Find where the given text appears and provide that cell's center as [X, Y] coordinate. 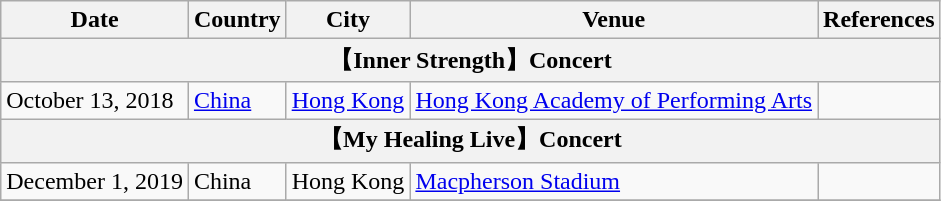
【Inner Strength】Concert [470, 60]
December 1, 2019 [95, 181]
Macpherson Stadium [614, 181]
Hong Kong Academy of Performing Arts [614, 100]
October 13, 2018 [95, 100]
【My Healing Live】Concert [470, 140]
Country [237, 20]
City [348, 20]
Date [95, 20]
References [880, 20]
Venue [614, 20]
